Provide the [X, Y] coordinate of the cell's center where the given text is located.  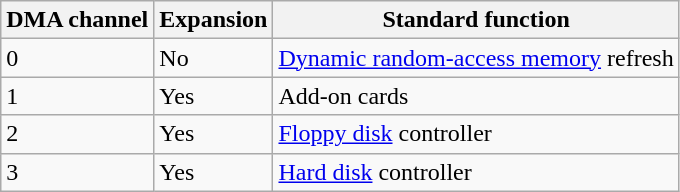
DMA channel [78, 20]
Expansion [214, 20]
0 [78, 58]
3 [78, 172]
No [214, 58]
1 [78, 96]
Floppy disk controller [476, 134]
Add-on cards [476, 96]
Hard disk controller [476, 172]
Standard function [476, 20]
2 [78, 134]
Dynamic random-access memory refresh [476, 58]
